Scan for the cell matching the given text and deliver its [x, y] coordinate at center. 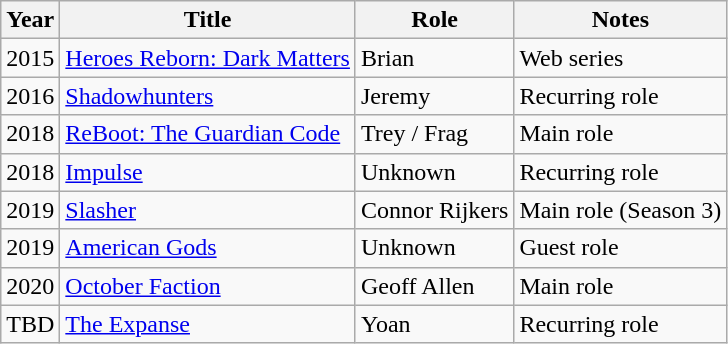
TBD [30, 324]
October Faction [208, 286]
Jeremy [434, 96]
Geoff Allen [434, 286]
Web series [620, 58]
Title [208, 20]
Year [30, 20]
Main role (Season 3) [620, 210]
ReBoot: The Guardian Code [208, 134]
The Expanse [208, 324]
2015 [30, 58]
Notes [620, 20]
Connor Rijkers [434, 210]
Impulse [208, 172]
Heroes Reborn: Dark Matters [208, 58]
Brian [434, 58]
Role [434, 20]
Yoan [434, 324]
Trey / Frag [434, 134]
Slasher [208, 210]
2020 [30, 286]
Guest role [620, 248]
2016 [30, 96]
American Gods [208, 248]
Shadowhunters [208, 96]
